Scan for the cell matching the given text and deliver its (X, Y) coordinate at center. 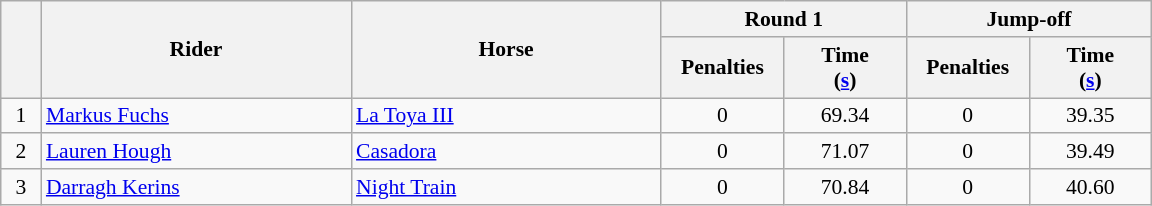
Lauren Hough (196, 152)
Casadora (506, 152)
Round 1 (784, 19)
2 (21, 152)
3 (21, 187)
Markus Fuchs (196, 116)
Night Train (506, 187)
La Toya III (506, 116)
70.84 (846, 187)
Darragh Kerins (196, 187)
40.60 (1090, 187)
39.49 (1090, 152)
Jump-off (1028, 19)
39.35 (1090, 116)
1 (21, 116)
69.34 (846, 116)
Horse (506, 50)
Rider (196, 50)
71.07 (846, 152)
